Locate the cell with the specified text and output its (X, Y) center coordinate. 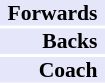
Coach (52, 70)
Forwards (52, 13)
Backs (52, 41)
